Search for the cell housing the specified text and yield its [x, y] center coordinate. 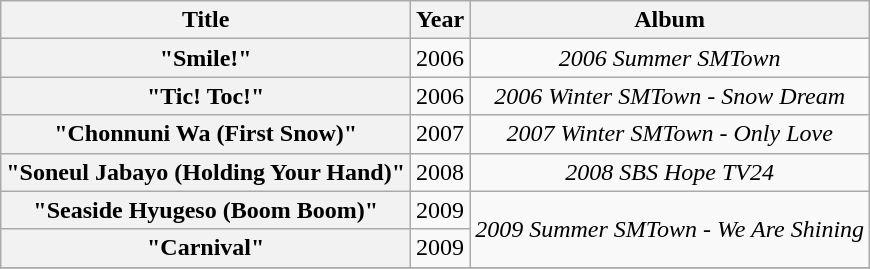
2009 Summer SMTown - We Are Shining [670, 229]
Title [206, 20]
"Chonnuni Wa (First Snow)" [206, 134]
2007 [440, 134]
2008 [440, 172]
2006 Summer SMTown [670, 58]
"Soneul Jabayo (Holding Your Hand)" [206, 172]
2006 Winter SMTown - Snow Dream [670, 96]
2007 Winter SMTown - Only Love [670, 134]
2008 SBS Hope TV24 [670, 172]
Year [440, 20]
"Smile!" [206, 58]
"Seaside Hyugeso (Boom Boom)" [206, 210]
"Tic! Toc!" [206, 96]
Album [670, 20]
"Carnival" [206, 248]
